Capture the cell that displays the provided text and extract its [X, Y] central coordinate. 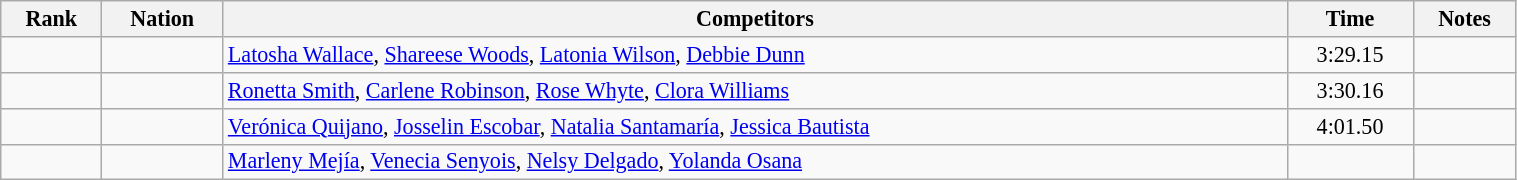
Ronetta Smith, Carlene Robinson, Rose Whyte, Clora Williams [755, 90]
3:29.15 [1350, 54]
Notes [1464, 18]
Nation [162, 18]
4:01.50 [1350, 126]
Marleny Mejía, Venecia Senyois, Nelsy Delgado, Yolanda Osana [755, 162]
Time [1350, 18]
Latosha Wallace, Shareese Woods, Latonia Wilson, Debbie Dunn [755, 54]
Rank [52, 18]
Verónica Quijano, Josselin Escobar, Natalia Santamaría, Jessica Bautista [755, 126]
Competitors [755, 18]
3:30.16 [1350, 90]
